Find where the given text appears and provide that cell's center as [X, Y] coordinate. 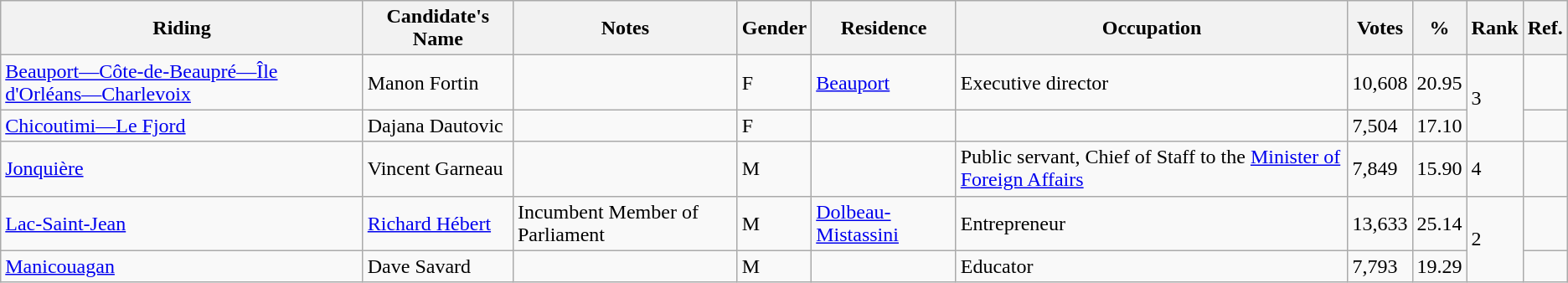
Executive director [1152, 82]
Occupation [1152, 28]
Residence [884, 28]
Jonquière [182, 169]
Beauport—Côte-de-Beaupré—Île d'Orléans—Charlevoix [182, 82]
Beauport [884, 82]
Dave Savard [437, 266]
Gender [774, 28]
Dajana Dautovic [437, 126]
2 [1494, 239]
Rank [1494, 28]
Public servant, Chief of Staff to the Minister of Foreign Affairs [1152, 169]
Incumbent Member of Parliament [625, 223]
Educator [1152, 266]
13,633 [1380, 223]
Manon Fortin [437, 82]
17.10 [1439, 126]
7,504 [1380, 126]
Notes [625, 28]
Ref. [1545, 28]
Entrepreneur [1152, 223]
Manicouagan [182, 266]
Chicoutimi—Le Fjord [182, 126]
15.90 [1439, 169]
Vincent Garneau [437, 169]
25.14 [1439, 223]
7,793 [1380, 266]
7,849 [1380, 169]
Riding [182, 28]
19.29 [1439, 266]
Lac-Saint-Jean [182, 223]
3 [1494, 99]
Candidate's Name [437, 28]
4 [1494, 169]
Richard Hébert [437, 223]
% [1439, 28]
Votes [1380, 28]
Dolbeau-Mistassini [884, 223]
20.95 [1439, 82]
10,608 [1380, 82]
